Return the (x, y) coordinate for the center point of the cell that contains the specified text.  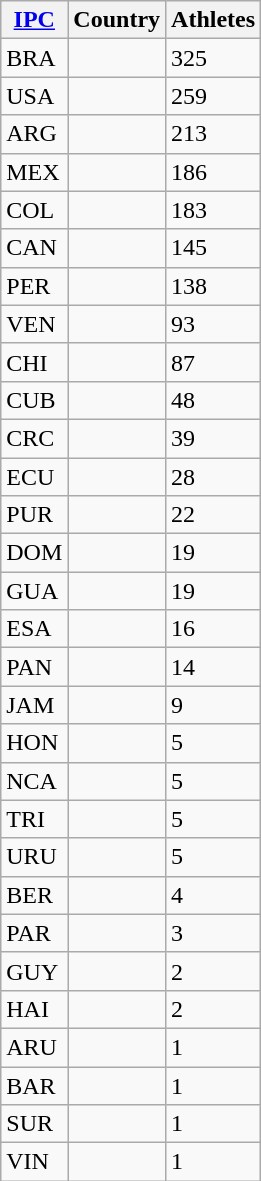
JAM (34, 705)
14 (214, 667)
URU (34, 857)
ESA (34, 629)
DOM (34, 553)
GUY (34, 971)
145 (214, 248)
CHI (34, 362)
HAI (34, 1009)
IPC (34, 20)
CRC (34, 438)
16 (214, 629)
HON (34, 743)
ARU (34, 1047)
325 (214, 58)
SUR (34, 1124)
28 (214, 477)
PAR (34, 933)
Country (117, 20)
BAR (34, 1085)
ARG (34, 134)
138 (214, 286)
PAN (34, 667)
259 (214, 96)
MEX (34, 172)
TRI (34, 819)
COL (34, 210)
VEN (34, 324)
183 (214, 210)
87 (214, 362)
9 (214, 705)
Athletes (214, 20)
93 (214, 324)
4 (214, 895)
GUA (34, 591)
22 (214, 515)
NCA (34, 781)
CAN (34, 248)
PER (34, 286)
CUB (34, 400)
39 (214, 438)
PUR (34, 515)
USA (34, 96)
BRA (34, 58)
ECU (34, 477)
3 (214, 933)
BER (34, 895)
48 (214, 400)
VIN (34, 1162)
213 (214, 134)
186 (214, 172)
